Search for the cell housing the specified text and yield its (x, y) center coordinate. 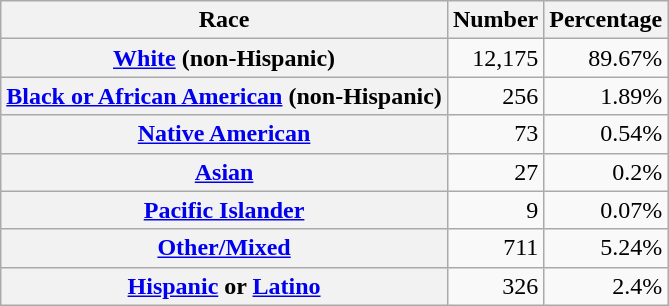
9 (495, 210)
Percentage (606, 20)
Asian (224, 172)
89.67% (606, 58)
73 (495, 134)
0.07% (606, 210)
0.54% (606, 134)
2.4% (606, 286)
0.2% (606, 172)
Black or African American (non-Hispanic) (224, 96)
27 (495, 172)
1.89% (606, 96)
Race (224, 20)
Hispanic or Latino (224, 286)
Number (495, 20)
Native American (224, 134)
256 (495, 96)
5.24% (606, 248)
326 (495, 286)
Other/Mixed (224, 248)
White (non-Hispanic) (224, 58)
711 (495, 248)
Pacific Islander (224, 210)
12,175 (495, 58)
